Extract the (X, Y) coordinate from the center of the cell holding the provided text.  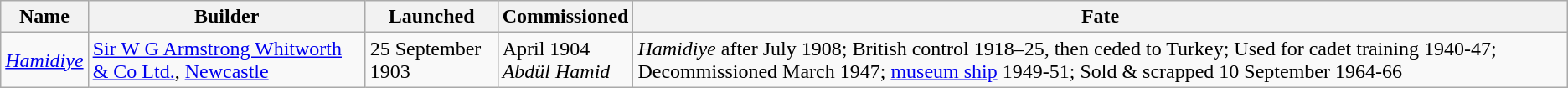
Fate (1101, 17)
Name (44, 17)
Builder (226, 17)
Commissioned (565, 17)
Hamidiye (44, 60)
April 1904 Abdül Hamid (565, 60)
Sir W G Armstrong Whitworth & Co Ltd., Newcastle (226, 60)
25 September 1903 (431, 60)
Launched (431, 17)
